Locate the cell with the specified text and output its [x, y] center coordinate. 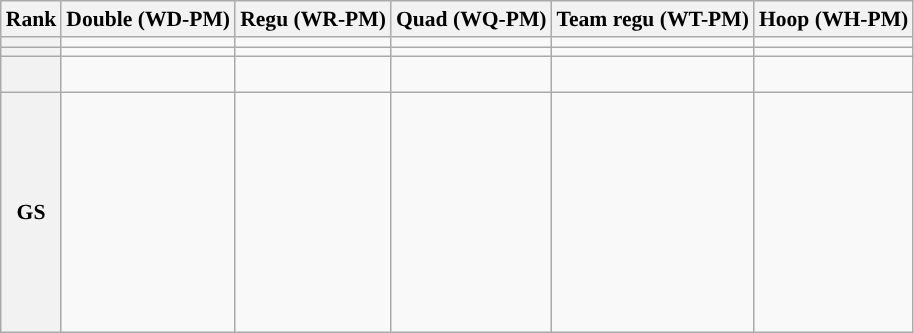
Hoop (WH-PM) [834, 19]
Rank [32, 19]
Quad (WQ-PM) [472, 19]
Team regu (WT-PM) [653, 19]
Double (WD-PM) [148, 19]
Regu (WR-PM) [313, 19]
GS [32, 213]
